Determine the [x, y] coordinate at the center of the cell enclosing the given text.  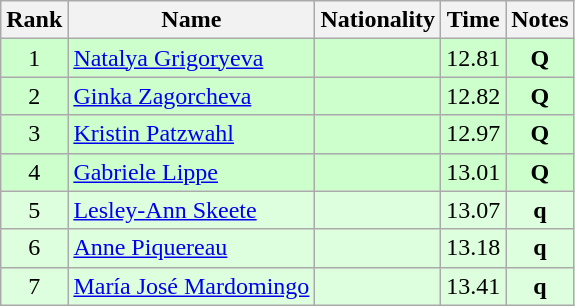
Gabriele Lippe [192, 172]
5 [34, 210]
Ginka Zagorcheva [192, 96]
13.01 [474, 172]
Lesley-Ann Skeete [192, 210]
Kristin Patzwahl [192, 134]
Anne Piquereau [192, 248]
6 [34, 248]
Natalya Grigoryeva [192, 58]
13.07 [474, 210]
Nationality [378, 20]
12.82 [474, 96]
María José Mardomingo [192, 286]
12.97 [474, 134]
Notes [540, 20]
1 [34, 58]
13.18 [474, 248]
Time [474, 20]
13.41 [474, 286]
4 [34, 172]
12.81 [474, 58]
7 [34, 286]
Name [192, 20]
3 [34, 134]
2 [34, 96]
Rank [34, 20]
